Return [X, Y] of the center of cell containing provided text 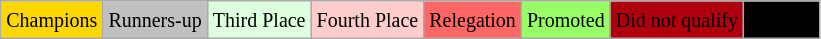
Third Place [259, 20]
Runners-up [155, 20]
Champions [52, 20]
Fourth Place [368, 20]
not held [781, 20]
Promoted [566, 20]
Relegation [473, 20]
Did not qualify [676, 20]
